Detect which cell encompasses the target text, then output its [X, Y] center coordinate. 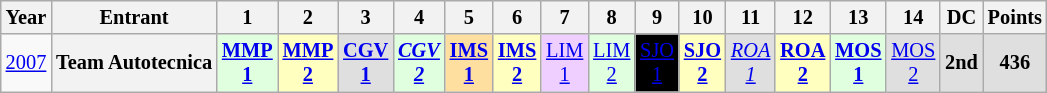
MOS1 [858, 63]
5 [469, 17]
Team Autotecnica [134, 63]
2007 [26, 63]
2 [308, 17]
ROA1 [750, 63]
SJO2 [702, 63]
CGV2 [419, 63]
12 [802, 17]
4 [419, 17]
Points [1015, 17]
ROA2 [802, 63]
11 [750, 17]
10 [702, 17]
2nd [962, 63]
IMS2 [517, 63]
13 [858, 17]
IMS1 [469, 63]
1 [248, 17]
436 [1015, 63]
6 [517, 17]
MMP1 [248, 63]
9 [657, 17]
CGV1 [366, 63]
LIM2 [612, 63]
8 [612, 17]
14 [913, 17]
MOS2 [913, 63]
7 [564, 17]
Year [26, 17]
MMP2 [308, 63]
DC [962, 17]
Entrant [134, 17]
3 [366, 17]
LIM1 [564, 63]
SJO1 [657, 63]
